Provide the (x, y) coordinate of the cell's center where the given text is located.  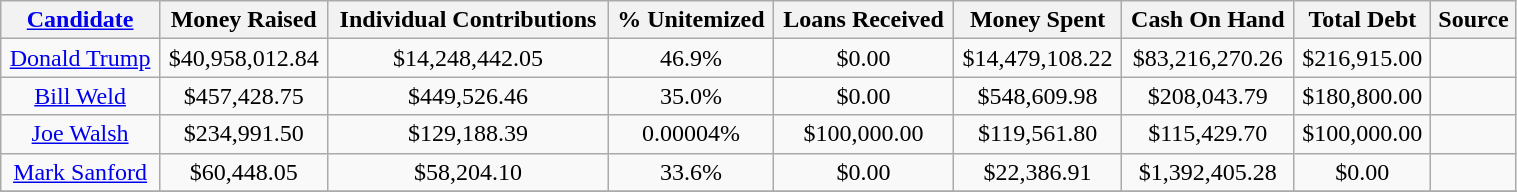
$180,800.00 (1362, 96)
Joe Walsh (80, 134)
Donald Trump (80, 58)
$457,428.75 (243, 96)
Source (1474, 20)
$60,448.05 (243, 172)
Money Raised (243, 20)
$14,479,108.22 (1037, 58)
Cash On Hand (1208, 20)
Money Spent (1037, 20)
% Unitemized (691, 20)
Individual Contributions (468, 20)
$234,991.50 (243, 134)
$14,248,442.05 (468, 58)
$129,188.39 (468, 134)
$40,958,012.84 (243, 58)
$58,204.10 (468, 172)
$119,561.80 (1037, 134)
$22,386.91 (1037, 172)
Total Debt (1362, 20)
$208,043.79 (1208, 96)
0.00004% (691, 134)
35.0% (691, 96)
$1,392,405.28 (1208, 172)
33.6% (691, 172)
$449,526.46 (468, 96)
$548,609.98 (1037, 96)
$216,915.00 (1362, 58)
Mark Sanford (80, 172)
$83,216,270.26 (1208, 58)
Loans Received (864, 20)
$115,429.70 (1208, 134)
46.9% (691, 58)
Candidate (80, 20)
Bill Weld (80, 96)
